Pinpoint the cell where the given text exists, returning its (x, y) midpoint coordinate. 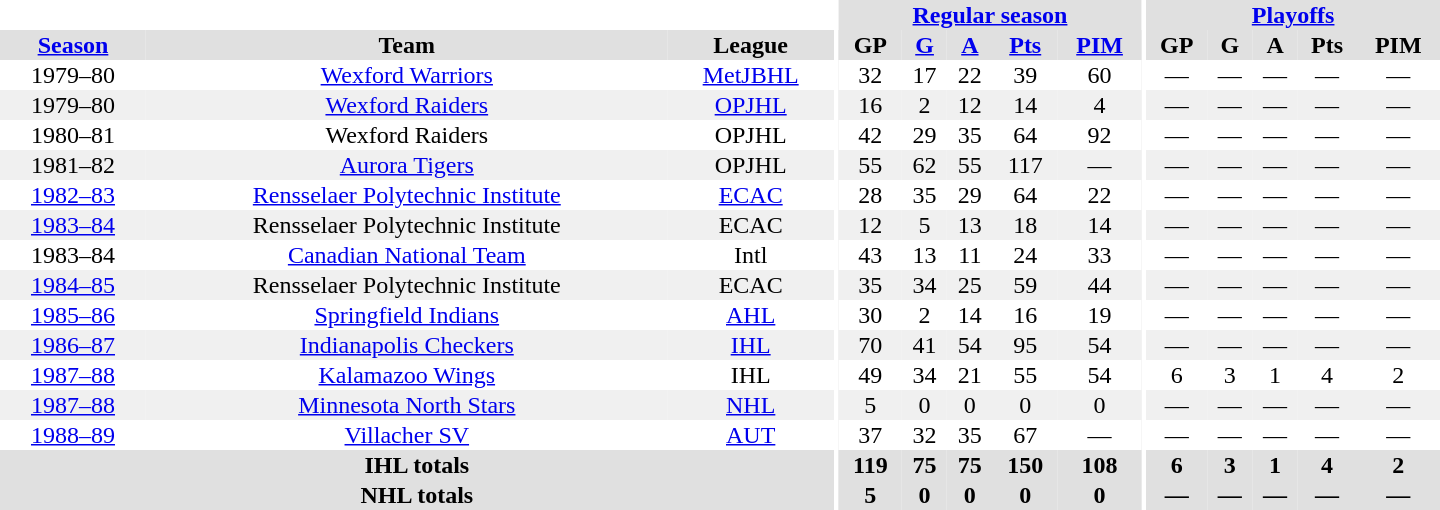
League (751, 45)
70 (870, 345)
Playoffs (1293, 15)
1985–86 (73, 315)
Kalamazoo Wings (407, 375)
1988–89 (73, 435)
Springfield Indians (407, 315)
Team (407, 45)
62 (924, 165)
1986–87 (73, 345)
AHL (751, 315)
24 (1026, 255)
42 (870, 135)
67 (1026, 435)
25 (970, 285)
AUT (751, 435)
1982–83 (73, 195)
MetJBHL (751, 75)
Indianapolis Checkers (407, 345)
Canadian National Team (407, 255)
49 (870, 375)
39 (1026, 75)
1980–81 (73, 135)
30 (870, 315)
Minnesota North Stars (407, 405)
NHL totals (417, 495)
Aurora Tigers (407, 165)
117 (1026, 165)
Wexford Warriors (407, 75)
18 (1026, 225)
Regular season (990, 15)
60 (1100, 75)
43 (870, 255)
1981–82 (73, 165)
1984–85 (73, 285)
Villacher SV (407, 435)
Intl (751, 255)
IHL totals (417, 465)
95 (1026, 345)
21 (970, 375)
119 (870, 465)
41 (924, 345)
59 (1026, 285)
NHL (751, 405)
28 (870, 195)
33 (1100, 255)
17 (924, 75)
Season (73, 45)
37 (870, 435)
44 (1100, 285)
108 (1100, 465)
19 (1100, 315)
150 (1026, 465)
11 (970, 255)
92 (1100, 135)
